Capture the cell that displays the provided text and extract its [x, y] central coordinate. 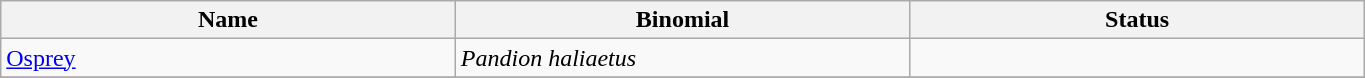
Osprey [228, 58]
Binomial [682, 20]
Pandion haliaetus [682, 58]
Status [1138, 20]
Name [228, 20]
